Provide the (X, Y) coordinate of the cell's center where the given text is located.  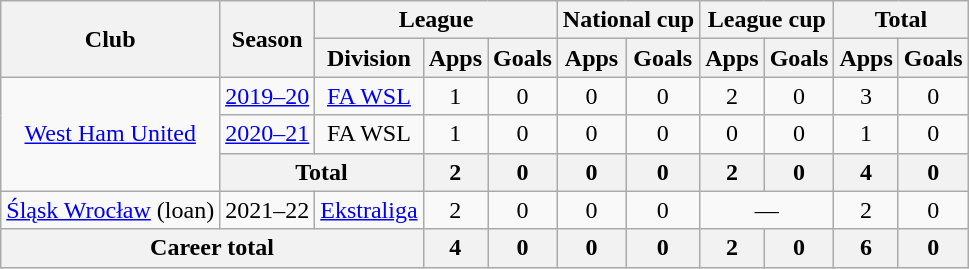
3 (866, 96)
Division (369, 58)
6 (866, 248)
West Ham United (110, 134)
Ekstraliga (369, 210)
Career total (212, 248)
2020–21 (268, 134)
— (767, 210)
League cup (767, 20)
Club (110, 39)
Śląsk Wrocław (loan) (110, 210)
2019–20 (268, 96)
League (436, 20)
2021–22 (268, 210)
Season (268, 39)
National cup (628, 20)
